Pinpoint the cell where the given text exists, returning its (X, Y) midpoint coordinate. 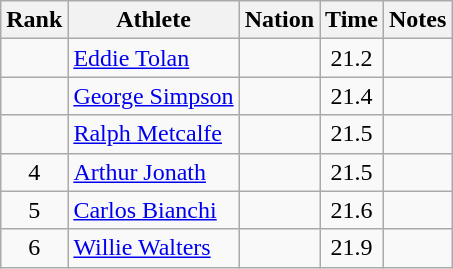
Athlete (154, 20)
Carlos Bianchi (154, 210)
Ralph Metcalfe (154, 134)
Nation (279, 20)
Willie Walters (154, 248)
Notes (418, 20)
6 (34, 248)
21.6 (352, 210)
21.4 (352, 96)
4 (34, 172)
Arthur Jonath (154, 172)
21.9 (352, 248)
George Simpson (154, 96)
Eddie Tolan (154, 58)
21.2 (352, 58)
Rank (34, 20)
Time (352, 20)
5 (34, 210)
